Identify which cell holds the provided text, then report its [x, y] central coordinate. 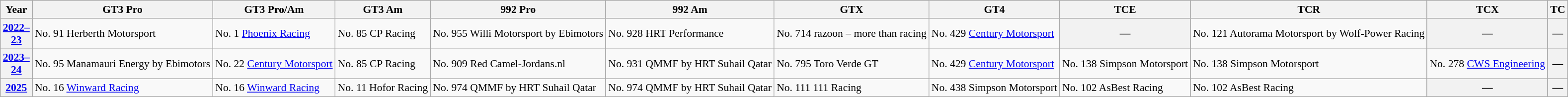
TC [1558, 9]
No. 91 Herberth Motorsport [122, 34]
992 Am [690, 9]
Year [16, 9]
GT3 Pro [122, 9]
GT3 Pro/Am [274, 9]
No. 22 Century Motorsport [274, 64]
GT3 Am [383, 9]
No. 11 Hofor Racing [383, 88]
TCX [1488, 9]
No. 909 Red Camel-Jordans.nl [518, 64]
No. 1 Phoenix Racing [274, 34]
No. 121 Autorama Motorsport by Wolf-Power Racing [1309, 34]
TCR [1309, 9]
GTX [852, 9]
No. 438 Simpson Motorsport [995, 88]
2025 [16, 88]
2022–23 [16, 34]
2023–24 [16, 64]
TCE [1125, 9]
GT4 [995, 9]
No. 95 Manamauri Energy by Ebimotors [122, 64]
No. 278 CWS Engineering [1488, 64]
No. 955 Willi Motorsport by Ebimotors [518, 34]
992 Pro [518, 9]
No. 795 Toro Verde GT [852, 64]
No. 931 QMMF by HRT Suhail Qatar [690, 64]
No. 714 razoon – more than racing [852, 34]
No. 928 HRT Performance [690, 34]
No. 111 111 Racing [852, 88]
